Search for the cell housing the specified text and yield its (x, y) center coordinate. 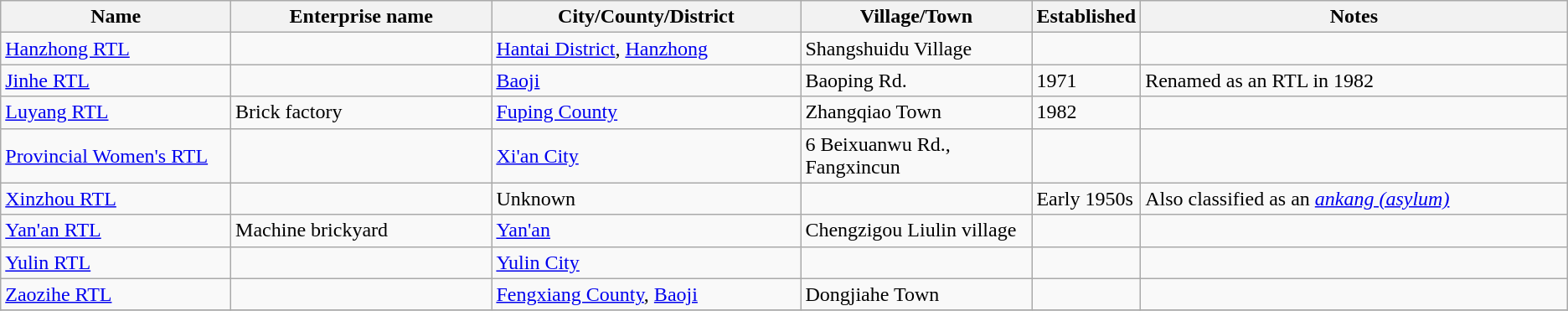
Hanzhong RTL (116, 49)
Enterprise name (362, 17)
Unknown (647, 199)
6 Beixuanwu Rd., Fangxincun (916, 156)
Yulin RTL (116, 262)
Yan'an RTL (116, 231)
Jinhe RTL (116, 80)
Fuping County (647, 112)
Shangshuidu Village (916, 49)
Fengxiang County, Baoji (647, 294)
Machine brickyard (362, 231)
Established (1086, 17)
Early 1950s (1086, 199)
Also classified as an ankang (asylum) (1354, 199)
Name (116, 17)
Zhangqiao Town (916, 112)
Xinzhou RTL (116, 199)
Dongjiahe Town (916, 294)
1982 (1086, 112)
Notes (1354, 17)
Yan'an (647, 231)
Hantai District, Hanzhong (647, 49)
Renamed as an RTL in 1982 (1354, 80)
Yulin City (647, 262)
Luyang RTL (116, 112)
Village/Town (916, 17)
Brick factory (362, 112)
Xi'an City (647, 156)
Zaozihe RTL (116, 294)
Provincial Women's RTL (116, 156)
1971 (1086, 80)
Baoping Rd. (916, 80)
Baoji (647, 80)
City/County/District (647, 17)
Chengzigou Liulin village (916, 231)
